Detect which cell encompasses the target text, then output its (X, Y) center coordinate. 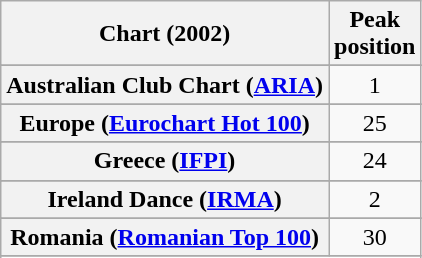
24 (374, 161)
1 (374, 85)
Chart (2002) (165, 34)
Europe (Eurochart Hot 100) (165, 123)
Greece (IFPI) (165, 161)
Peakposition (374, 34)
Ireland Dance (IRMA) (165, 199)
25 (374, 123)
Romania (Romanian Top 100) (165, 237)
2 (374, 199)
30 (374, 237)
Australian Club Chart (ARIA) (165, 85)
